Return [X, Y] of the center of cell containing provided text 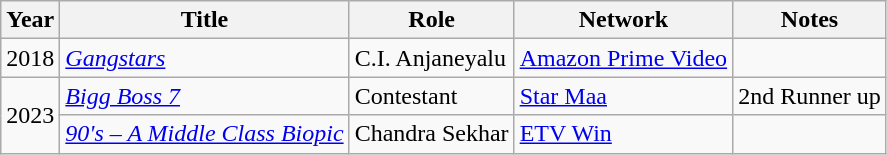
Gangstars [204, 58]
Chandra Sekhar [432, 134]
ETV Win [623, 134]
C.I. Anjaneyalu [432, 58]
Notes [810, 20]
2018 [30, 58]
Star Maa [623, 96]
Contestant [432, 96]
Title [204, 20]
Role [432, 20]
Amazon Prime Video [623, 58]
2023 [30, 115]
Bigg Boss 7 [204, 96]
90's – A Middle Class Biopic [204, 134]
Network [623, 20]
2nd Runner up [810, 96]
Year [30, 20]
